Return (x, y) of the center of cell containing provided text 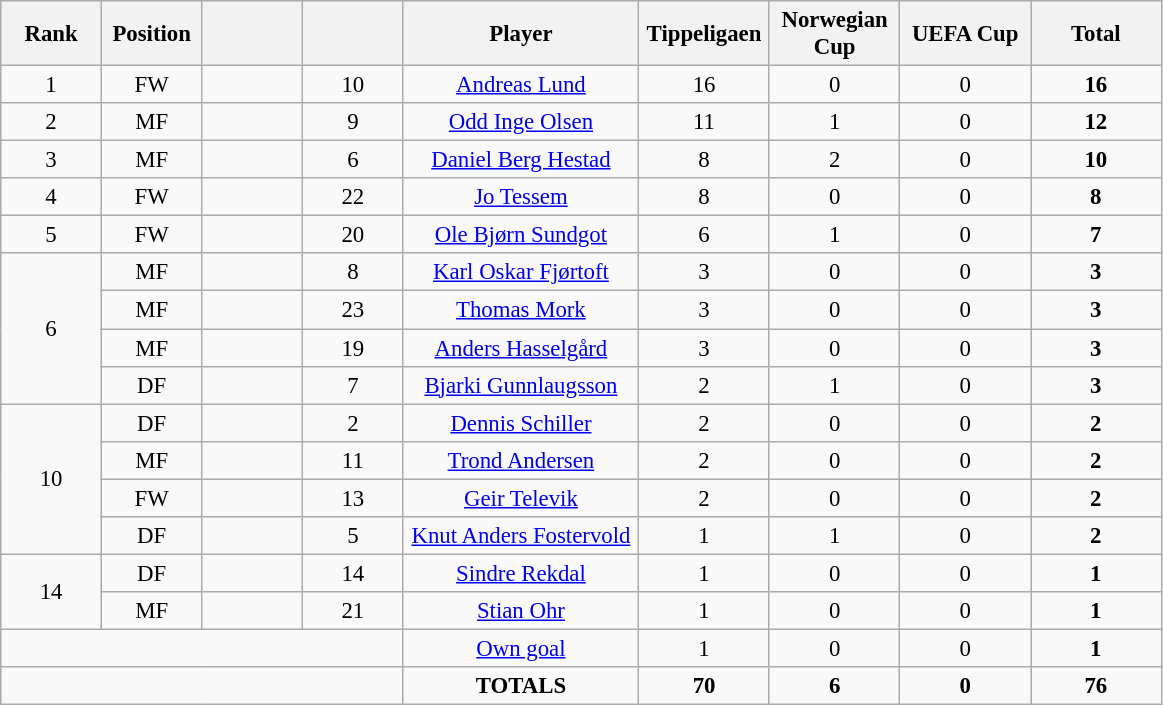
76 (1096, 686)
Norwegian Cup (834, 34)
Karl Oskar Fjørtoft (521, 273)
Rank (52, 34)
20 (354, 235)
Knut Anders Fostervold (521, 536)
19 (354, 348)
70 (704, 686)
Andreas Lund (521, 85)
Jo Tessem (521, 197)
Player (521, 34)
Ole Bjørn Sundgot (521, 235)
4 (52, 197)
Position (152, 34)
Anders Hasselgård (521, 348)
Sindre Rekdal (521, 573)
21 (354, 611)
Own goal (521, 648)
Tippeligaen (704, 34)
13 (354, 498)
23 (354, 310)
Total (1096, 34)
Trond Andersen (521, 460)
Stian Ohr (521, 611)
22 (354, 197)
Thomas Mork (521, 310)
Dennis Schiller (521, 423)
Daniel Berg Hestad (521, 160)
Odd Inge Olsen (521, 122)
12 (1096, 122)
UEFA Cup (966, 34)
TOTALS (521, 686)
9 (354, 122)
Bjarki Gunnlaugsson (521, 385)
Geir Televik (521, 498)
